Capture the cell that displays the provided text and extract its [x, y] central coordinate. 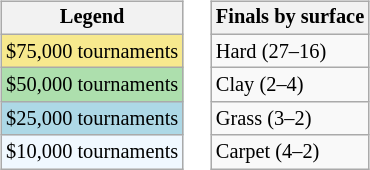
Clay (2–4) [290, 85]
Hard (27–16) [290, 51]
$50,000 tournaments [92, 85]
$10,000 tournaments [92, 152]
Legend [92, 18]
$25,000 tournaments [92, 119]
Carpet (4–2) [290, 152]
$75,000 tournaments [92, 51]
Grass (3–2) [290, 119]
Finals by surface [290, 18]
